Detect which cell encompasses the target text, then output its (X, Y) center coordinate. 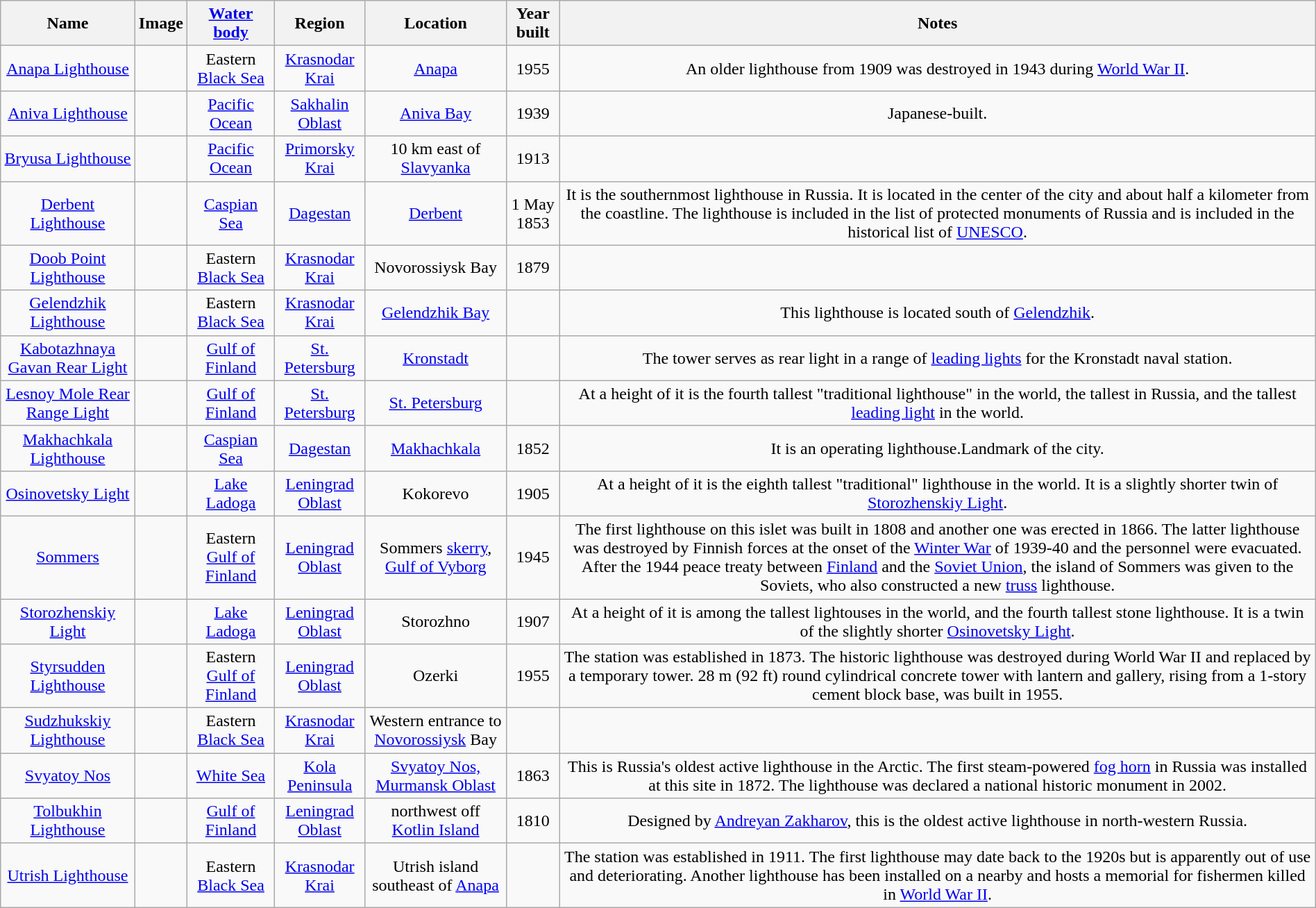
Anapa (436, 68)
1907 (533, 621)
1852 (533, 448)
Makhachkala Lighthouse (68, 448)
Derbent (436, 213)
Kola Peninsula (320, 776)
Kabotazhnaya Gavan Rear Light (68, 358)
Makhachkala (436, 448)
Tolbukhin Lighthouse (68, 821)
Novorossiysk Bay (436, 268)
10 km east of Slavyanka (436, 158)
Primorsky Krai (320, 158)
Sommers skerry, Gulf of Vyborg (436, 557)
Svyatoy Nos, Murmansk Oblast (436, 776)
Designed by Andreyan Zakharov, this is the oldest active lighthouse in north-western Russia. (937, 821)
Osinovetsky Light (68, 493)
Western entrance to Novorossiysk Bay (436, 730)
Doob Point Lighthouse (68, 268)
Kokorevo (436, 493)
Svyatoy Nos (68, 776)
Sommers (68, 557)
1913 (533, 158)
Ozerki (436, 676)
Notes (937, 24)
1879 (533, 268)
1863 (533, 776)
Anapa Lighthouse (68, 68)
Aniva Bay (436, 114)
At a height of it is the fourth tallest "traditional lighthouse" in the world, the tallest in Russia, and the tallest leading light in the world. (937, 403)
Storozhenskiy Light (68, 621)
1905 (533, 493)
Water body (230, 24)
Sakhalin Oblast (320, 114)
Name (68, 24)
Kronstadt (436, 358)
1810 (533, 821)
It is an operating lighthouse.Landmark of the city. (937, 448)
1939 (533, 114)
1945 (533, 557)
Storozhno (436, 621)
northwest off Kotlin Island (436, 821)
Location (436, 24)
Bryusa Lighthouse (68, 158)
Year built (533, 24)
This lighthouse is located south of Gelendzhik. (937, 312)
Aniva Lighthouse (68, 114)
Utrish island southeast of Anapa (436, 875)
At a height of it is the eighth tallest "traditional" lighthouse in the world. It is a slightly shorter twin of Storozhenskiy Light. (937, 493)
Gelendzhik Bay (436, 312)
The tower serves as rear light in a range of leading lights for the Kronstadt naval station. (937, 358)
Gelendzhik Lighthouse (68, 312)
Lesnoy Mole Rear Range Light (68, 403)
Region (320, 24)
White Sea (230, 776)
An older lighthouse from 1909 was destroyed in 1943 during World War II. (937, 68)
Styrsudden Lighthouse (68, 676)
Derbent Lighthouse (68, 213)
Utrish Lighthouse (68, 875)
1 May 1853 (533, 213)
Japanese-built. (937, 114)
Image (161, 24)
Sudzhukskiy Lighthouse (68, 730)
